Locate the cell with the specified text and output its (X, Y) center coordinate. 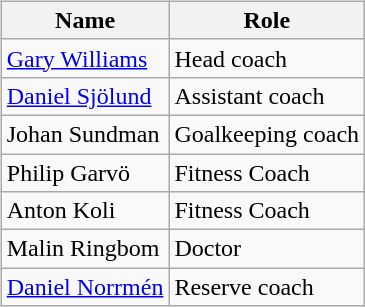
Name (85, 20)
Johan Sundman (85, 134)
Doctor (267, 249)
Assistant coach (267, 96)
Anton Koli (85, 211)
Role (267, 20)
Daniel Sjölund (85, 96)
Malin Ringbom (85, 249)
Goalkeeping coach (267, 134)
Head coach (267, 58)
Gary Williams (85, 58)
Daniel Norrmén (85, 287)
Philip Garvö (85, 173)
Reserve coach (267, 287)
